Extract the [x, y] coordinate from the center of the cell holding the provided text.  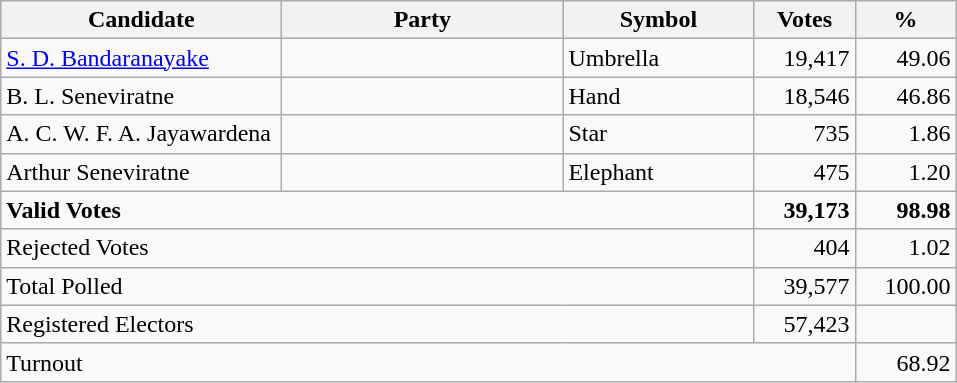
39,577 [804, 286]
Total Polled [378, 286]
Valid Votes [378, 210]
A. C. W. F. A. Jayawardena [142, 134]
57,423 [804, 324]
49.06 [906, 58]
Rejected Votes [378, 248]
% [906, 20]
Party [422, 20]
39,173 [804, 210]
Turnout [428, 362]
Votes [804, 20]
Arthur Seneviratne [142, 172]
Candidate [142, 20]
18,546 [804, 96]
68.92 [906, 362]
Registered Electors [378, 324]
B. L. Seneviratne [142, 96]
Elephant [658, 172]
Umbrella [658, 58]
Symbol [658, 20]
1.02 [906, 248]
S. D. Bandaranayake [142, 58]
46.86 [906, 96]
735 [804, 134]
Star [658, 134]
100.00 [906, 286]
404 [804, 248]
475 [804, 172]
19,417 [804, 58]
98.98 [906, 210]
Hand [658, 96]
1.86 [906, 134]
1.20 [906, 172]
